From the cell containing the given text, extract its center point as (x, y) coordinate. 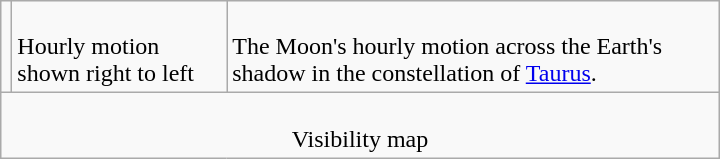
Visibility map (360, 126)
Hourly motion shown right to left (120, 47)
The Moon's hourly motion across the Earth's shadow in the constellation of Taurus. (474, 47)
